Scan for the cell matching the given text and deliver its [X, Y] coordinate at center. 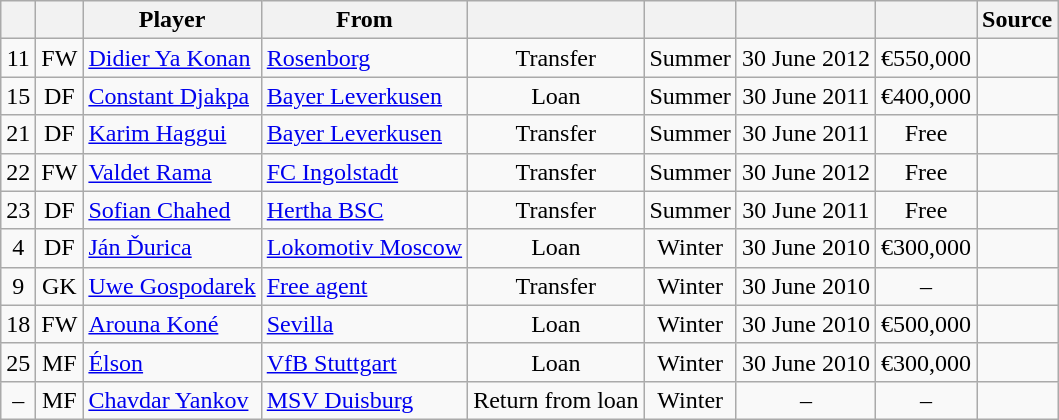
Constant Djakpa [172, 96]
FC Ingolstadt [364, 172]
Ján Ďurica [172, 248]
Hertha BSC [364, 210]
€400,000 [926, 96]
Élson [172, 362]
Return from loan [556, 400]
15 [18, 96]
11 [18, 58]
4 [18, 248]
Valdet Rama [172, 172]
9 [18, 286]
Didier Ya Konan [172, 58]
21 [18, 134]
Rosenborg [364, 58]
Source [1016, 20]
25 [18, 362]
23 [18, 210]
Arouna Koné [172, 324]
Free agent [364, 286]
Uwe Gospodarek [172, 286]
18 [18, 324]
€550,000 [926, 58]
MSV Duisburg [364, 400]
GK [60, 286]
€500,000 [926, 324]
VfB Stuttgart [364, 362]
Lokomotiv Moscow [364, 248]
Player [172, 20]
Sofian Chahed [172, 210]
22 [18, 172]
Karim Haggui [172, 134]
Sevilla [364, 324]
From [364, 20]
Chavdar Yankov [172, 400]
